Return the (x, y) coordinate for the center point of the cell that contains the specified text.  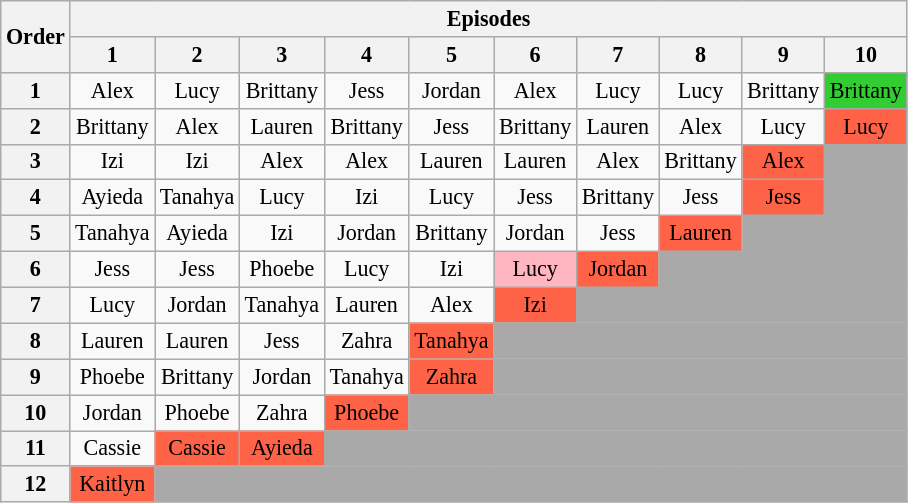
Episodes (488, 18)
Kaitlyn (112, 484)
Order (36, 36)
12 (36, 484)
11 (36, 448)
